Provide the [x, y] coordinate of the cell's center where the given text is located.  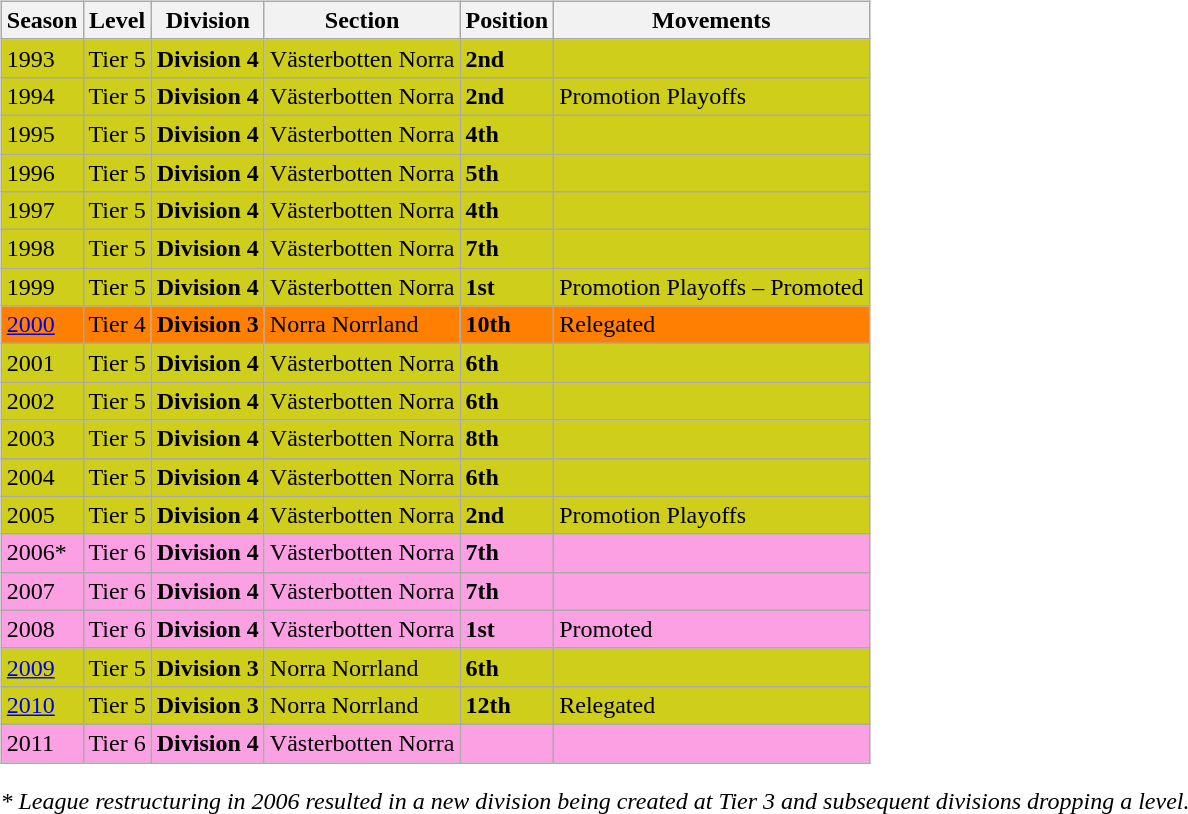
Tier 4 [117, 325]
Division [208, 20]
10th [507, 325]
2002 [42, 401]
1994 [42, 96]
2004 [42, 477]
2005 [42, 515]
2000 [42, 325]
Section [362, 20]
1998 [42, 249]
1993 [42, 58]
Position [507, 20]
Level [117, 20]
2001 [42, 363]
2003 [42, 439]
2010 [42, 705]
5th [507, 173]
2008 [42, 629]
2009 [42, 667]
Season [42, 20]
2011 [42, 743]
Movements [712, 20]
1995 [42, 134]
12th [507, 705]
2006* [42, 553]
1997 [42, 211]
8th [507, 439]
1996 [42, 173]
Promotion Playoffs – Promoted [712, 287]
1999 [42, 287]
2007 [42, 591]
Promoted [712, 629]
